Determine the [x, y] coordinate at the center of the cell enclosing the given text.  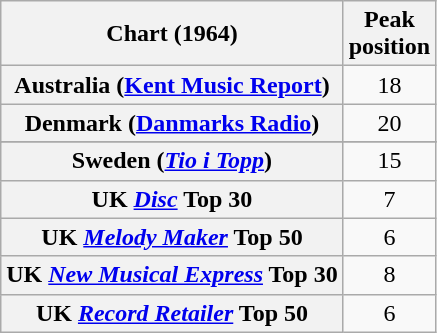
UK Record Retailer Top 50 [172, 313]
Australia (Kent Music Report) [172, 85]
UK Melody Maker Top 50 [172, 237]
UK New Musical Express Top 30 [172, 275]
15 [389, 161]
Sweden (Tio i Topp) [172, 161]
Denmark (Danmarks Radio) [172, 123]
UK Disc Top 30 [172, 199]
8 [389, 275]
7 [389, 199]
Peakposition [389, 34]
18 [389, 85]
Chart (1964) [172, 34]
20 [389, 123]
